Extract the (x, y) coordinate from the center of the cell holding the provided text.  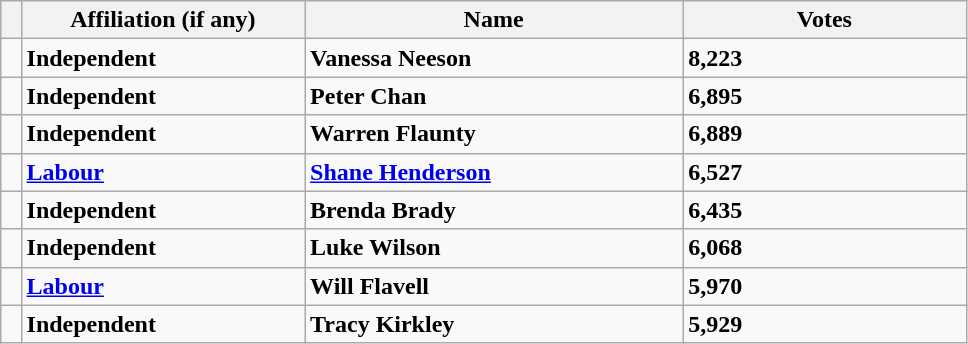
Will Flavell (494, 286)
Brenda Brady (494, 210)
6,889 (825, 134)
Vanessa Neeson (494, 58)
Warren Flaunty (494, 134)
6,527 (825, 172)
Tracy Kirkley (494, 324)
Shane Henderson (494, 172)
Luke Wilson (494, 248)
8,223 (825, 58)
6,435 (825, 210)
Name (494, 20)
6,895 (825, 96)
6,068 (825, 248)
Peter Chan (494, 96)
Affiliation (if any) (163, 20)
Votes (825, 20)
5,929 (825, 324)
5,970 (825, 286)
